Find where the given text appears and provide that cell's center as [X, Y] coordinate. 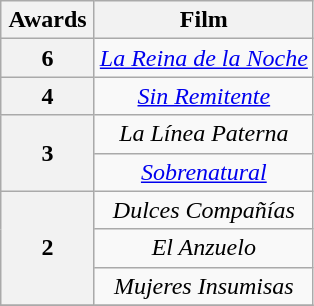
3 [48, 153]
La Línea Paterna [204, 134]
Sobrenatural [204, 172]
El Anzuelo [204, 248]
Mujeres Insumisas [204, 286]
Awards [48, 20]
2 [48, 248]
Dulces Compañías [204, 210]
6 [48, 58]
4 [48, 96]
Sin Remitente [204, 96]
Film [204, 20]
La Reina de la Noche [204, 58]
